Extract the (X, Y) coordinate from the center of the cell holding the provided text.  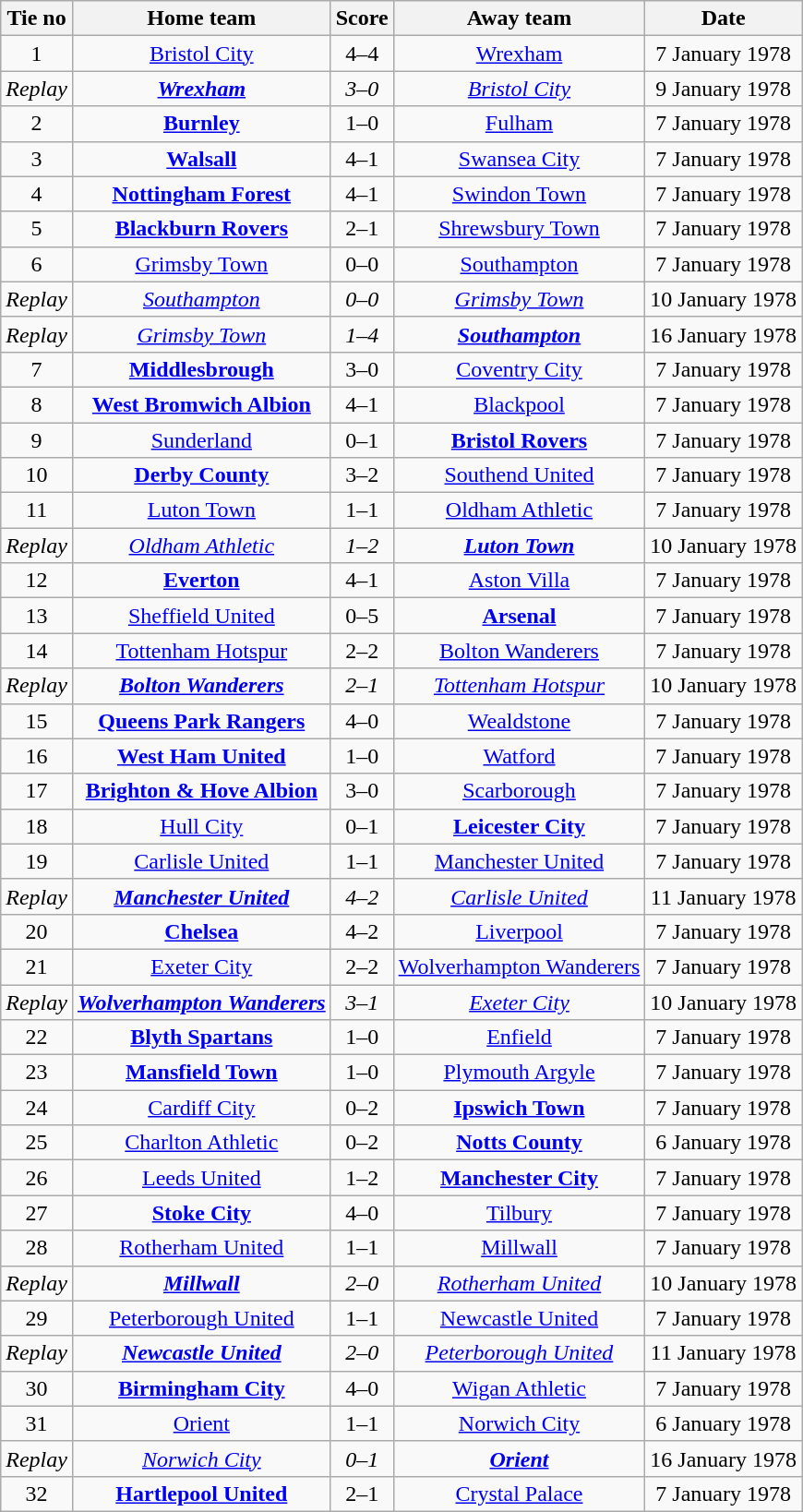
Wigan Athletic (519, 1388)
Chelsea (201, 931)
2 (37, 124)
8 (37, 404)
Swindon Town (519, 194)
1–4 (362, 334)
7 (37, 369)
22 (37, 1038)
Manchester City (519, 1178)
Date (724, 18)
Bristol Rovers (519, 440)
20 (37, 931)
6 (37, 264)
Brighton & Hove Albion (201, 791)
23 (37, 1073)
Everton (201, 581)
Stoke City (201, 1213)
Charlton Athletic (201, 1143)
21 (37, 966)
Liverpool (519, 931)
Leeds United (201, 1178)
Plymouth Argyle (519, 1073)
Mansfield Town (201, 1073)
Coventry City (519, 369)
27 (37, 1213)
Middlesbrough (201, 369)
29 (37, 1318)
Walsall (201, 159)
Enfield (519, 1038)
Away team (519, 18)
Home team (201, 18)
11 (37, 510)
West Bromwich Albion (201, 404)
Burnley (201, 124)
Nottingham Forest (201, 194)
Ipswich Town (519, 1108)
12 (37, 581)
32 (37, 1494)
Tie no (37, 18)
Leicester City (519, 826)
10 (37, 475)
Cardiff City (201, 1108)
9 January 1978 (724, 89)
West Ham United (201, 756)
Blackburn Rovers (201, 229)
4–4 (362, 54)
3–1 (362, 1002)
Sheffield United (201, 616)
Tilbury (519, 1213)
Sunderland (201, 440)
4 (37, 194)
Southend United (519, 475)
Blackpool (519, 404)
9 (37, 440)
19 (37, 861)
16 (37, 756)
25 (37, 1143)
Swansea City (519, 159)
28 (37, 1248)
18 (37, 826)
1 (37, 54)
Birmingham City (201, 1388)
Derby County (201, 475)
Queens Park Rangers (201, 721)
Shrewsbury Town (519, 229)
Notts County (519, 1143)
24 (37, 1108)
Score (362, 18)
Arsenal (519, 616)
14 (37, 651)
Hull City (201, 826)
Wealdstone (519, 721)
26 (37, 1178)
Fulham (519, 124)
5 (37, 229)
3–2 (362, 475)
0–5 (362, 616)
15 (37, 721)
Aston Villa (519, 581)
Blyth Spartans (201, 1038)
13 (37, 616)
3 (37, 159)
Hartlepool United (201, 1494)
17 (37, 791)
31 (37, 1423)
30 (37, 1388)
Crystal Palace (519, 1494)
Scarborough (519, 791)
Watford (519, 756)
